Scan for the cell matching the given text and deliver its [x, y] coordinate at center. 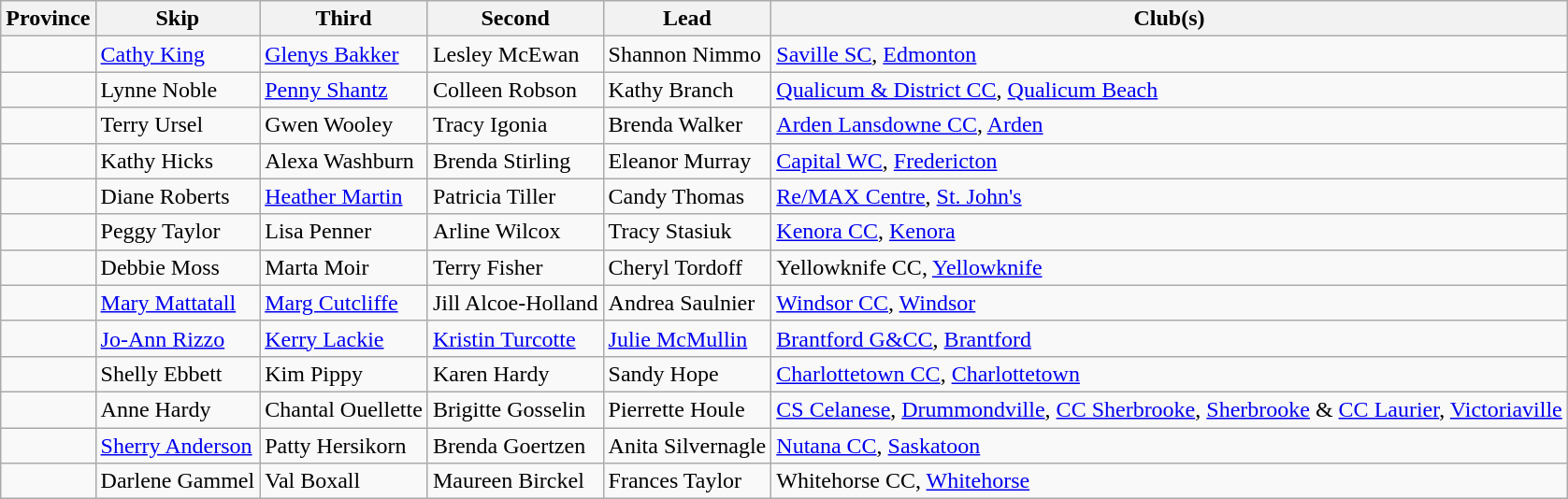
Lisa Penner [344, 232]
Kathy Hicks [178, 161]
Sandy Hope [687, 374]
Whitehorse CC, Whitehorse [1169, 481]
Gwen Wooley [344, 125]
Qualicum & District CC, Qualicum Beach [1169, 90]
Colleen Robson [515, 90]
Terry Ursel [178, 125]
Marg Cutcliffe [344, 303]
Patty Hersikorn [344, 446]
Karen Hardy [515, 374]
Andrea Saulnier [687, 303]
Tracy Stasiuk [687, 232]
Kristin Turcotte [515, 338]
Brenda Goertzen [515, 446]
Charlottetown CC, Charlottetown [1169, 374]
Cheryl Tordoff [687, 267]
Marta Moir [344, 267]
Julie McMullin [687, 338]
Lynne Noble [178, 90]
Province [49, 19]
Brenda Walker [687, 125]
Penny Shantz [344, 90]
Anne Hardy [178, 409]
Chantal Ouellette [344, 409]
Anita Silvernagle [687, 446]
Terry Fisher [515, 267]
Lesley McEwan [515, 54]
Jill Alcoe-Holland [515, 303]
Shelly Ebbett [178, 374]
Lead [687, 19]
Kenora CC, Kenora [1169, 232]
Capital WC, Fredericton [1169, 161]
Re/MAX Centre, St. John's [1169, 196]
Kim Pippy [344, 374]
Candy Thomas [687, 196]
Cathy King [178, 54]
Skip [178, 19]
Club(s) [1169, 19]
Brenda Stirling [515, 161]
Peggy Taylor [178, 232]
Maureen Birckel [515, 481]
Debbie Moss [178, 267]
Darlene Gammel [178, 481]
Brantford G&CC, Brantford [1169, 338]
Arline Wilcox [515, 232]
Diane Roberts [178, 196]
Yellowknife CC, Yellowknife [1169, 267]
Nutana CC, Saskatoon [1169, 446]
Val Boxall [344, 481]
Windsor CC, Windsor [1169, 303]
Pierrette Houle [687, 409]
Mary Mattatall [178, 303]
Brigitte Gosselin [515, 409]
Eleanor Murray [687, 161]
Saville SC, Edmonton [1169, 54]
Kathy Branch [687, 90]
Third [344, 19]
Sherry Anderson [178, 446]
Second [515, 19]
Jo-Ann Rizzo [178, 338]
Glenys Bakker [344, 54]
Patricia Tiller [515, 196]
Shannon Nimmo [687, 54]
Arden Lansdowne CC, Arden [1169, 125]
Heather Martin [344, 196]
CS Celanese, Drummondville, CC Sherbrooke, Sherbrooke & CC Laurier, Victoriaville [1169, 409]
Kerry Lackie [344, 338]
Tracy Igonia [515, 125]
Alexa Washburn [344, 161]
Frances Taylor [687, 481]
